For the text-containing cell, return its midpoint in [x, y] coordinate format. 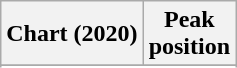
Peakposition [189, 34]
Chart (2020) [72, 34]
